Return the [X, Y] coordinate for the center point of the cell that contains the specified text.  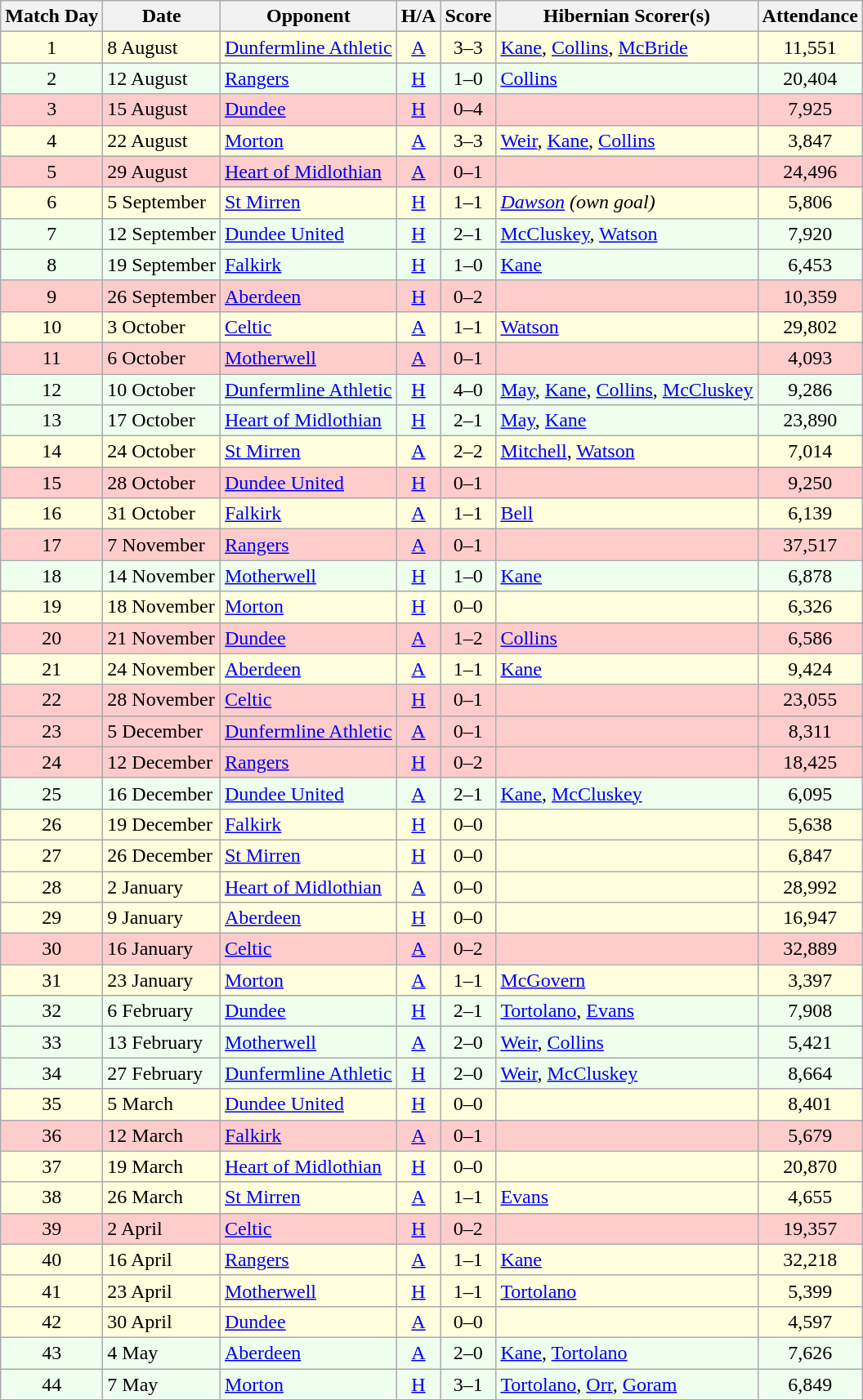
27 February [162, 1073]
44 [52, 1384]
3 [52, 109]
24 [52, 762]
16 [52, 514]
Dawson (own goal) [627, 203]
4,093 [810, 358]
15 August [162, 109]
7,908 [810, 1011]
10 October [162, 390]
3,397 [810, 980]
18 [52, 576]
23 April [162, 1291]
42 [52, 1322]
3–1 [468, 1384]
15 [52, 483]
9,250 [810, 483]
5,399 [810, 1291]
36 [52, 1135]
Tortolano [627, 1291]
32,889 [810, 949]
Date [162, 16]
Evans [627, 1197]
17 [52, 545]
Kane, McCluskey [627, 793]
Weir, Collins [627, 1042]
19 September [162, 265]
24,496 [810, 172]
4 [52, 140]
7 November [162, 545]
13 February [162, 1042]
Score [468, 16]
19 March [162, 1166]
29 [52, 918]
Bell [627, 514]
26 December [162, 855]
Match Day [52, 16]
9 January [162, 918]
12 March [162, 1135]
14 November [162, 576]
16,947 [810, 918]
29,802 [810, 327]
McCluskey, Watson [627, 234]
Kane, Tortolano [627, 1353]
2–2 [468, 452]
8,664 [810, 1073]
6,849 [810, 1384]
Kane, Collins, McBride [627, 47]
7,014 [810, 452]
7,925 [810, 109]
2 January [162, 886]
5,638 [810, 824]
6,847 [810, 855]
9,424 [810, 669]
5 March [162, 1104]
20,404 [810, 78]
Mitchell, Watson [627, 452]
26 March [162, 1197]
0–4 [468, 109]
6 October [162, 358]
6,878 [810, 576]
18 November [162, 607]
28,992 [810, 886]
19,357 [810, 1228]
43 [52, 1353]
37 [52, 1166]
May, Kane, Collins, McCluskey [627, 390]
Opponent [308, 16]
23,890 [810, 421]
18,425 [810, 762]
5 September [162, 203]
21 [52, 669]
1–2 [468, 638]
32 [52, 1011]
30 [52, 949]
20 [52, 638]
8 [52, 265]
27 [52, 855]
11,551 [810, 47]
19 December [162, 824]
16 April [162, 1260]
4,597 [810, 1322]
6 February [162, 1011]
24 November [162, 669]
23 January [162, 980]
14 [52, 452]
8,401 [810, 1104]
10,359 [810, 296]
20,870 [810, 1166]
5,421 [810, 1042]
5,806 [810, 203]
2 April [162, 1228]
10 [52, 327]
34 [52, 1073]
5,679 [810, 1135]
11 [52, 358]
6,326 [810, 607]
2 [52, 78]
Attendance [810, 16]
40 [52, 1260]
31 October [162, 514]
Weir, Kane, Collins [627, 140]
May, Kane [627, 421]
Tortolano, Orr, Goram [627, 1384]
12 [52, 390]
6,453 [810, 265]
6,586 [810, 638]
37,517 [810, 545]
12 August [162, 78]
28 [52, 886]
33 [52, 1042]
9 [52, 296]
7 [52, 234]
5 December [162, 731]
7,626 [810, 1353]
6 [52, 203]
19 [52, 607]
31 [52, 980]
17 October [162, 421]
25 [52, 793]
29 August [162, 172]
H/A [418, 16]
Tortolano, Evans [627, 1011]
28 October [162, 483]
26 [52, 824]
35 [52, 1104]
4 May [162, 1353]
6,095 [810, 793]
21 November [162, 638]
12 December [162, 762]
22 August [162, 140]
6,139 [810, 514]
Watson [627, 327]
8 August [162, 47]
9,286 [810, 390]
McGovern [627, 980]
7 May [162, 1384]
1 [52, 47]
23,055 [810, 700]
41 [52, 1291]
3 October [162, 327]
24 October [162, 452]
32,218 [810, 1260]
4–0 [468, 390]
8,311 [810, 731]
13 [52, 421]
26 September [162, 296]
Hibernian Scorer(s) [627, 16]
23 [52, 731]
16 January [162, 949]
Weir, McCluskey [627, 1073]
4,655 [810, 1197]
39 [52, 1228]
38 [52, 1197]
5 [52, 172]
22 [52, 700]
3,847 [810, 140]
28 November [162, 700]
30 April [162, 1322]
12 September [162, 234]
7,920 [810, 234]
16 December [162, 793]
